For the text-containing cell, return its midpoint in (X, Y) coordinate format. 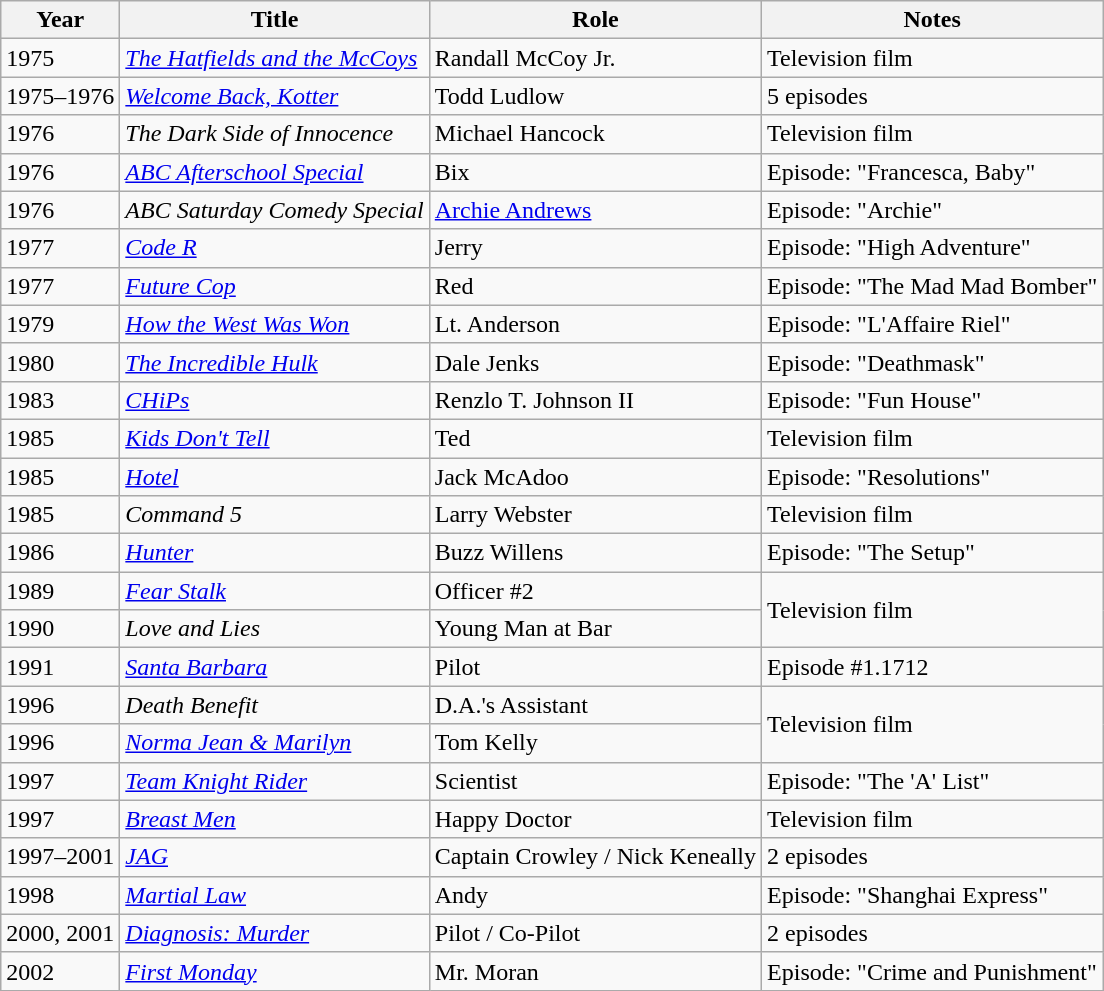
Episode: "High Adventure" (932, 248)
How the West Was Won (274, 324)
Andy (595, 895)
Future Cop (274, 286)
Fear Stalk (274, 591)
2000, 2001 (60, 933)
Officer #2 (595, 591)
D.A.'s Assistant (595, 705)
Tom Kelly (595, 743)
Todd Ludlow (595, 96)
Kids Don't Tell (274, 438)
Happy Doctor (595, 819)
1979 (60, 324)
Episode: "Shanghai Express" (932, 895)
Archie Andrews (595, 210)
1983 (60, 400)
Episode: "Crime and Punishment" (932, 971)
The Hatfields and the McCoys (274, 58)
Episode: "Archie" (932, 210)
Young Man at Bar (595, 629)
Episode: "Deathmask" (932, 362)
1997–2001 (60, 857)
Episode: "The 'A' List" (932, 781)
The Dark Side of Innocence (274, 134)
Death Benefit (274, 705)
ABC Saturday Comedy Special (274, 210)
1975 (60, 58)
Team Knight Rider (274, 781)
Hotel (274, 477)
Scientist (595, 781)
Hunter (274, 553)
1980 (60, 362)
First Monday (274, 971)
Martial Law (274, 895)
1975–1976 (60, 96)
1998 (60, 895)
Captain Crowley / Nick Keneally (595, 857)
Episode: "Francesca, Baby" (932, 172)
Pilot / Co-Pilot (595, 933)
Welcome Back, Kotter (274, 96)
Mr. Moran (595, 971)
Bix (595, 172)
ABC Afterschool Special (274, 172)
Santa Barbara (274, 667)
Jack McAdoo (595, 477)
Red (595, 286)
Year (60, 20)
2002 (60, 971)
Jerry (595, 248)
Episode #1.1712 (932, 667)
Episode: "Fun House" (932, 400)
Renzlo T. Johnson II (595, 400)
The Incredible Hulk (274, 362)
Code R (274, 248)
5 episodes (932, 96)
Command 5 (274, 515)
Love and Lies (274, 629)
1986 (60, 553)
Episode: "The Setup" (932, 553)
JAG (274, 857)
CHiPs (274, 400)
Dale Jenks (595, 362)
Notes (932, 20)
1991 (60, 667)
Lt. Anderson (595, 324)
Episode: "The Mad Mad Bomber" (932, 286)
Pilot (595, 667)
Randall McCoy Jr. (595, 58)
Norma Jean & Marilyn (274, 743)
Breast Men (274, 819)
Episode: "Resolutions" (932, 477)
1989 (60, 591)
Ted (595, 438)
1990 (60, 629)
Buzz Willens (595, 553)
Title (274, 20)
Michael Hancock (595, 134)
Diagnosis: Murder (274, 933)
Role (595, 20)
Larry Webster (595, 515)
Episode: "L'Affaire Riel" (932, 324)
